Return [x, y] of the center of cell containing provided text 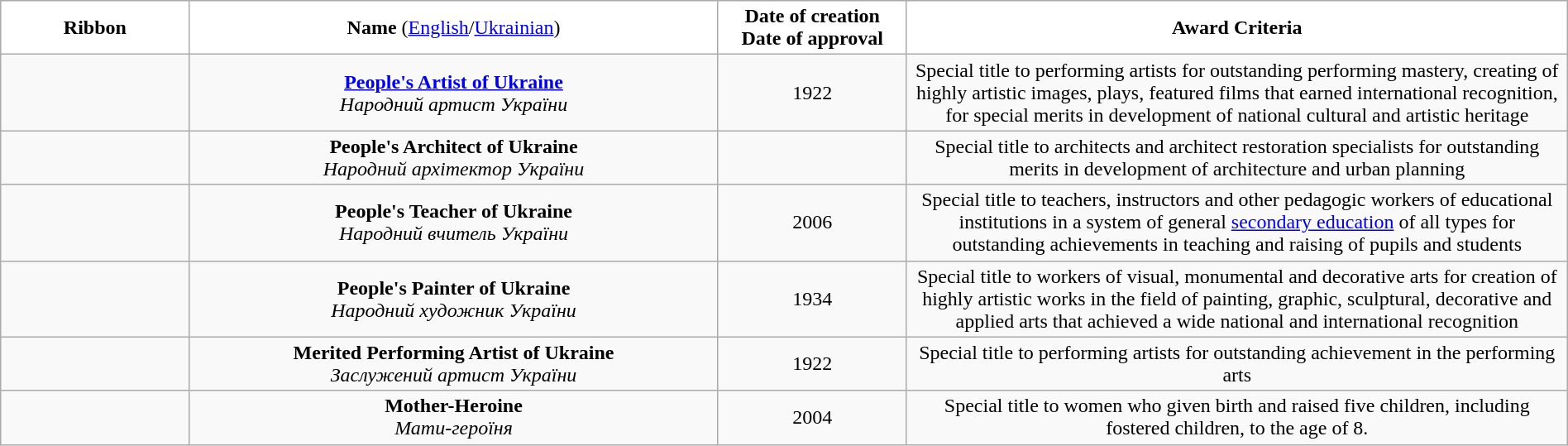
Date of creationDate of approval [812, 28]
Name (English/Ukrainian) [453, 28]
People's Painter of UkraineНародний художник України [453, 299]
Special title to performing artists for outstanding achievement in the performing arts [1237, 364]
People's Architect of UkraineНародний архітектор України [453, 157]
People's Artist of UkraineНародний артист України [453, 93]
2006 [812, 223]
Merited Performing Artist of UkraineЗаслужений артист України [453, 364]
2004 [812, 417]
Mother-HeroineМати-героїня [453, 417]
Special title to architects and architect restoration specialists for outstanding merits in development of architecture and urban planning [1237, 157]
1934 [812, 299]
Ribbon [95, 28]
Award Criteria [1237, 28]
People's Teacher of UkraineНародний вчитель України [453, 223]
Special title to women who given birth and raised five children, including fostered children, to the age of 8. [1237, 417]
